Pinpoint the cell where the given text exists, returning its [X, Y] midpoint coordinate. 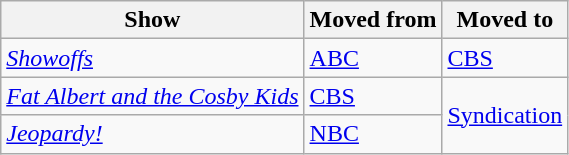
Show [152, 20]
Showoffs [152, 58]
ABC [373, 58]
Moved from [373, 20]
Syndication [505, 115]
Moved to [505, 20]
Jeopardy! [152, 134]
NBC [373, 134]
Fat Albert and the Cosby Kids [152, 96]
